Search for the cell housing the specified text and yield its [X, Y] center coordinate. 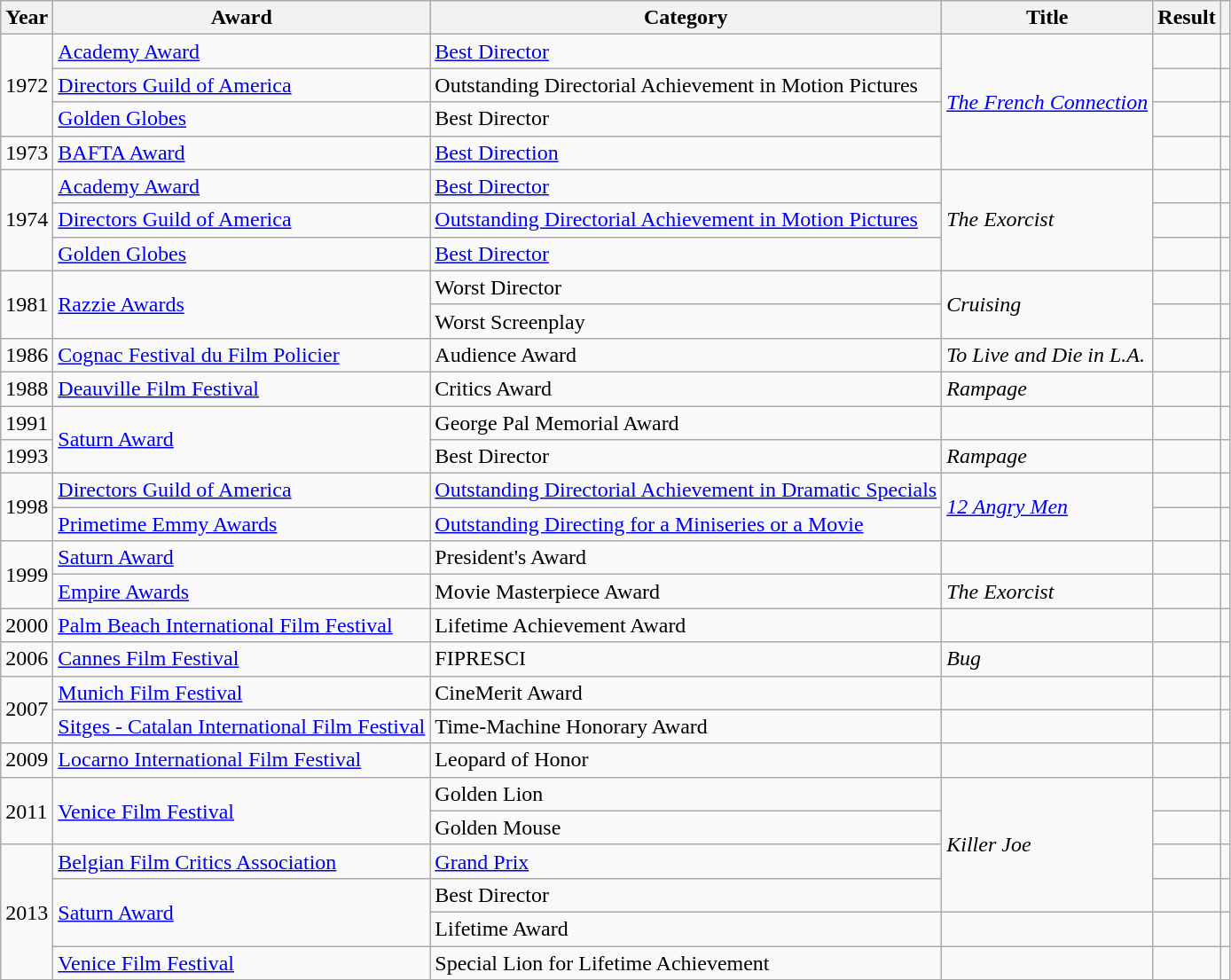
Cruising [1047, 304]
2011 [27, 811]
Critics Award [686, 388]
Year [27, 18]
Lifetime Achievement Award [686, 625]
Outstanding Directing for a Miniseries or a Movie [686, 524]
Cannes Film Festival [241, 659]
1993 [27, 457]
George Pal Memorial Award [686, 423]
Deauville Film Festival [241, 388]
Palm Beach International Film Festival [241, 625]
1986 [27, 355]
Golden Mouse [686, 827]
1981 [27, 304]
Award [241, 18]
Special Lion for Lifetime Achievement [686, 962]
Empire Awards [241, 592]
2000 [27, 625]
1972 [27, 85]
BAFTA Award [241, 153]
1998 [27, 507]
1999 [27, 575]
Audience Award [686, 355]
2013 [27, 912]
Grand Prix [686, 861]
CineMerit Award [686, 693]
1974 [27, 220]
FIPRESCI [686, 659]
Worst Screenplay [686, 321]
1991 [27, 423]
2009 [27, 760]
2006 [27, 659]
To Live and Die in L.A. [1047, 355]
Title [1047, 18]
Belgian Film Critics Association [241, 861]
Bug [1047, 659]
President's Award [686, 558]
Locarno International Film Festival [241, 760]
Movie Masterpiece Award [686, 592]
Worst Director [686, 287]
12 Angry Men [1047, 507]
Golden Lion [686, 794]
Sitges - Catalan International Film Festival [241, 726]
Time-Machine Honorary Award [686, 726]
2007 [27, 710]
Cognac Festival du Film Policier [241, 355]
Munich Film Festival [241, 693]
Primetime Emmy Awards [241, 524]
Killer Joe [1047, 844]
1973 [27, 153]
1988 [27, 388]
The French Connection [1047, 102]
Category [686, 18]
Best Direction [686, 153]
Outstanding Directorial Achievement in Dramatic Specials [686, 490]
Razzie Awards [241, 304]
Leopard of Honor [686, 760]
Result [1187, 18]
Lifetime Award [686, 929]
